Determine the [X, Y] coordinate at the center of the cell enclosing the given text.  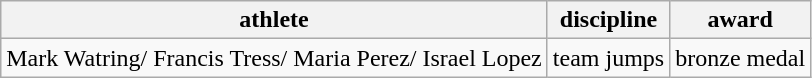
Mark Watring/ Francis Tress/ Maria Perez/ Israel Lopez [274, 58]
award [740, 20]
team jumps [608, 58]
discipline [608, 20]
bronze medal [740, 58]
athlete [274, 20]
